Determine the (x, y) coordinate at the center of the cell enclosing the given text.  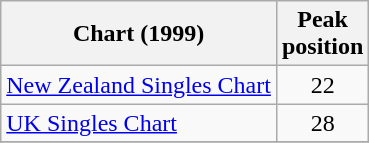
22 (322, 85)
28 (322, 123)
UK Singles Chart (139, 123)
Peakposition (322, 34)
Chart (1999) (139, 34)
New Zealand Singles Chart (139, 85)
